Extract the [x, y] coordinate from the center of the cell holding the provided text.  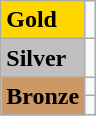
Gold [43, 20]
Silver [43, 58]
Bronze [43, 96]
